Provide the [x, y] coordinate of the cell's center where the given text is located.  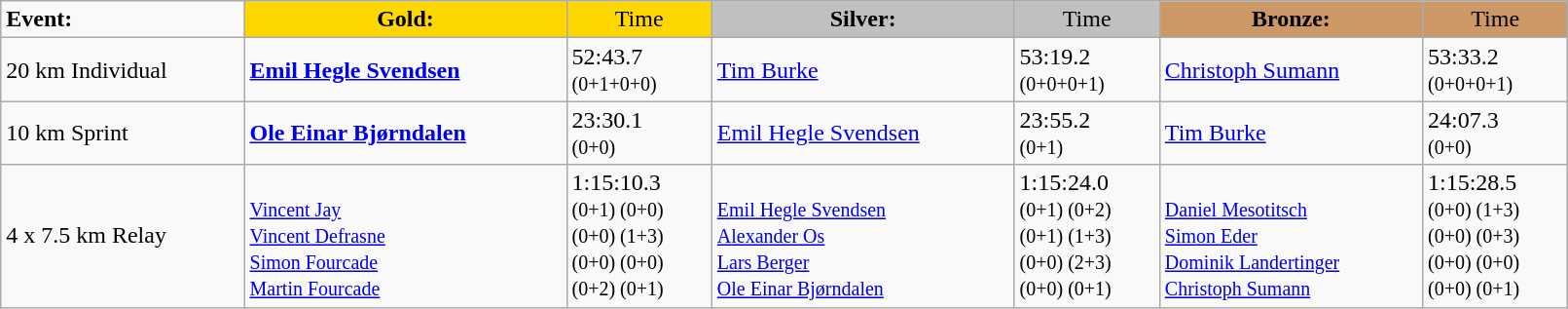
Christoph Sumann [1291, 70]
1:15:24.0 (0+1) (0+2)(0+1) (1+3)(0+0) (2+3)(0+0) (0+1) [1086, 236]
53:33.2(0+0+0+1) [1495, 70]
1:15:28.5 (0+0) (1+3)(0+0) (0+3)(0+0) (0+0)(0+0) (0+1) [1495, 236]
Emil Hegle SvendsenAlexander OsLars BergerOle Einar Bjørndalen [862, 236]
Daniel MesotitschSimon EderDominik LandertingerChristoph Sumann [1291, 236]
Vincent JayVincent DefrasneSimon FourcadeMartin Fourcade [405, 236]
Event: [123, 19]
Ole Einar Bjørndalen [405, 133]
10 km Sprint [123, 133]
Gold: [405, 19]
53:19.2(0+0+0+1) [1086, 70]
Bronze: [1291, 19]
23:30.1(0+0) [638, 133]
4 x 7.5 km Relay [123, 236]
Silver: [862, 19]
1:15:10.3(0+1) (0+0)(0+0) (1+3)(0+0) (0+0)(0+2) (0+1) [638, 236]
52:43.7(0+1+0+0) [638, 70]
24:07.3(0+0) [1495, 133]
23:55.2(0+1) [1086, 133]
20 km Individual [123, 70]
